Return the [X, Y] coordinate for the center point of the cell that contains the specified text.  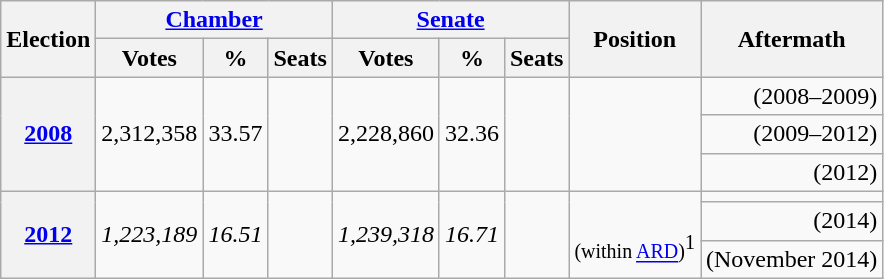
1,239,318 [386, 234]
32.36 [472, 134]
(November 2014) [791, 259]
(2009–2012) [791, 134]
2008 [48, 134]
16.51 [236, 234]
(2014) [791, 221]
Senate [450, 20]
Position [635, 39]
2,312,358 [150, 134]
Aftermath [791, 39]
(2008–2009) [791, 96]
16.71 [472, 234]
(2012) [791, 172]
(within ARD)1 [635, 234]
Chamber [214, 20]
2012 [48, 234]
Election [48, 39]
33.57 [236, 134]
1,223,189 [150, 234]
2,228,860 [386, 134]
